For the text-containing cell, return its midpoint in (X, Y) coordinate format. 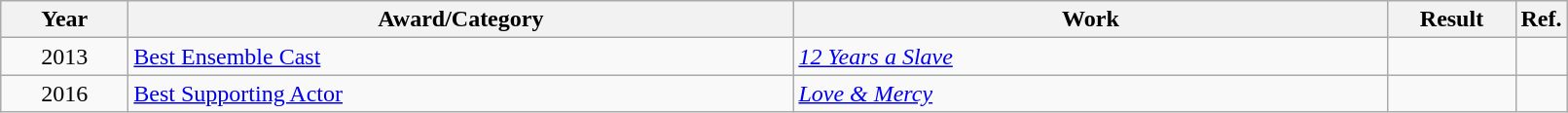
12 Years a Slave (1090, 56)
2013 (64, 56)
Work (1090, 19)
Love & Mercy (1090, 94)
Result (1452, 19)
Best Ensemble Cast (461, 56)
2016 (64, 94)
Ref. (1542, 19)
Year (64, 19)
Best Supporting Actor (461, 94)
Award/Category (461, 19)
